Scan for the cell matching the given text and deliver its [x, y] coordinate at center. 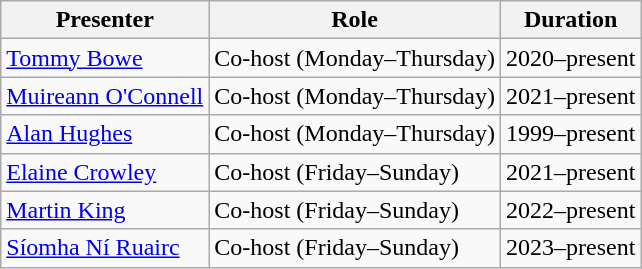
Martin King [105, 210]
2020–present [570, 58]
Duration [570, 20]
Elaine Crowley [105, 172]
Presenter [105, 20]
1999–present [570, 134]
Síomha Ní Ruairc [105, 248]
2022–present [570, 210]
2023–present [570, 248]
Role [355, 20]
Tommy Bowe [105, 58]
Alan Hughes [105, 134]
Muireann O'Connell [105, 96]
